Determine the (x, y) coordinate at the center of the cell enclosing the given text.  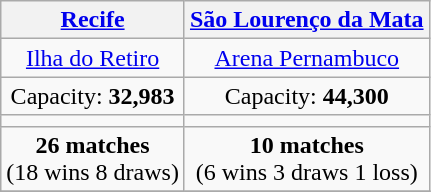
Ilha do Retiro (93, 58)
Capacity: 32,983 (93, 96)
Recife (93, 20)
26 matches(18 wins 8 draws) (93, 158)
10 matches(6 wins 3 draws 1 loss) (306, 158)
Capacity: 44,300 (306, 96)
Arena Pernambuco (306, 58)
São Lourenço da Mata (306, 20)
